From the cell containing the given text, extract its center point as [X, Y] coordinate. 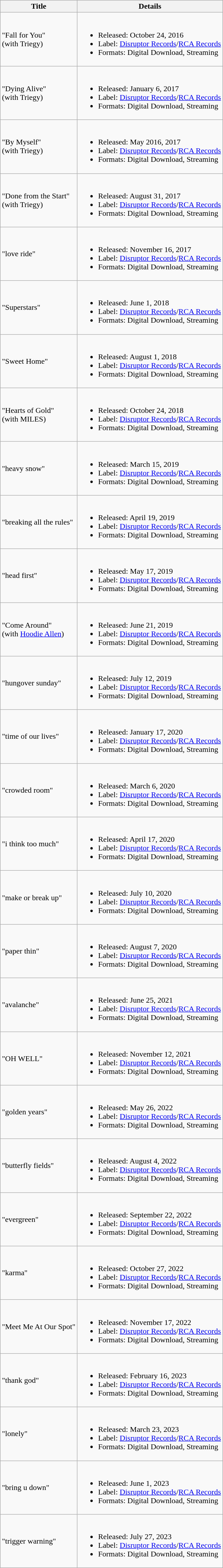
"lonely" [39, 1434]
"golden years" [39, 1112]
Released: October 24, 2018Label: Disruptor Records/RCA RecordsFormats: Digital Download, Streaming [150, 415]
Released: November 16, 2017Label: Disruptor Records/RCA RecordsFormats: Digital Download, Streaming [150, 254]
"heavy snow" [39, 468]
Released: September 22, 2022Label: Disruptor Records/RCA RecordsFormats: Digital Download, Streaming [150, 1219]
Released: April 17, 2020Label: Disruptor Records/RCA RecordsFormats: Digital Download, Streaming [150, 844]
Released: October 24, 2016Label: Disruptor Records/RCA RecordsFormats: Digital Download, Streaming [150, 39]
"thank god" [39, 1380]
"Meet Me At Our Spot" [39, 1327]
"avalanche" [39, 1005]
Released: August 31, 2017Label: Disruptor Records/RCA RecordsFormats: Digital Download, Streaming [150, 200]
"evergreen" [39, 1219]
"By Myself"(with Triegy) [39, 146]
Released: January 6, 2017Label: Disruptor Records/RCA RecordsFormats: Digital Download, Streaming [150, 93]
"OH WELL" [39, 1058]
Title [39, 6]
Released: November 17, 2022Label: Disruptor Records/RCA RecordsFormats: Digital Download, Streaming [150, 1327]
"trigger warning" [39, 1541]
Released: March 23, 2023Label: Disruptor Records/RCA RecordsFormats: Digital Download, Streaming [150, 1434]
Released: August 1, 2018Label: Disruptor Records/RCA RecordsFormats: Digital Download, Streaming [150, 361]
"i think too much" [39, 844]
Released: January 17, 2020Label: Disruptor Records/RCA RecordsFormats: Digital Download, Streaming [150, 736]
"butterfly fields" [39, 1165]
"Superstars" [39, 308]
Released: June 1, 2018Label: Disruptor Records/RCA RecordsFormats: Digital Download, Streaming [150, 308]
Released: May 26, 2022Label: Disruptor Records/RCA RecordsFormats: Digital Download, Streaming [150, 1112]
Released: April 19, 2019Label: Disruptor Records/RCA RecordsFormats: Digital Download, Streaming [150, 522]
Released: June 21, 2019Label: Disruptor Records/RCA RecordsFormats: Digital Download, Streaming [150, 629]
"breaking all the rules" [39, 522]
"Come Around"(with Hoodie Allen) [39, 629]
Released: August 7, 2020Label: Disruptor Records/RCA RecordsFormats: Digital Download, Streaming [150, 951]
"Hearts of Gold"(with MILES) [39, 415]
Released: July 10, 2020Label: Disruptor Records/RCA RecordsFormats: Digital Download, Streaming [150, 898]
Released: March 15, 2019Label: Disruptor Records/RCA RecordsFormats: Digital Download, Streaming [150, 468]
Released: June 1, 2023Label: Disruptor Records/RCA RecordsFormats: Digital Download, Streaming [150, 1488]
"time of our lives" [39, 736]
"head first" [39, 575]
Released: June 25, 2021Label: Disruptor Records/RCA RecordsFormats: Digital Download, Streaming [150, 1005]
Released: October 27, 2022Label: Disruptor Records/RCA RecordsFormats: Digital Download, Streaming [150, 1273]
Released: August 4, 2022Label: Disruptor Records/RCA RecordsFormats: Digital Download, Streaming [150, 1165]
"Done from the Start"(with Triegy) [39, 200]
"crowded room" [39, 790]
"bring u down" [39, 1488]
Released: March 6, 2020Label: Disruptor Records/RCA RecordsFormats: Digital Download, Streaming [150, 790]
"Sweet Home" [39, 361]
Released: February 16, 2023Label: Disruptor Records/RCA RecordsFormats: Digital Download, Streaming [150, 1380]
"karma" [39, 1273]
"Dying Alive"(with Triegy) [39, 93]
"make or break up" [39, 898]
"paper thin" [39, 951]
"Fall for You"(with Triegy) [39, 39]
Details [150, 6]
Released: July 27, 2023Label: Disruptor Records/RCA RecordsFormats: Digital Download, Streaming [150, 1541]
"love ride" [39, 254]
Released: November 12, 2021Label: Disruptor Records/RCA RecordsFormats: Digital Download, Streaming [150, 1058]
Released: July 12, 2019Label: Disruptor Records/RCA RecordsFormats: Digital Download, Streaming [150, 683]
Released: May 17, 2019Label: Disruptor Records/RCA RecordsFormats: Digital Download, Streaming [150, 575]
Released: May 2016, 2017Label: Disruptor Records/RCA RecordsFormats: Digital Download, Streaming [150, 146]
"hungover sunday" [39, 683]
